Pinpoint the cell where the given text exists, returning its [x, y] midpoint coordinate. 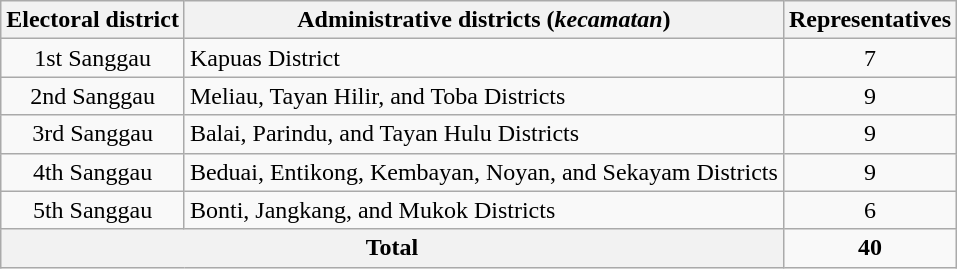
Beduai, Entikong, Kembayan, Noyan, and Sekayam Districts [484, 172]
40 [870, 248]
Total [392, 248]
5th Sanggau [93, 210]
2nd Sanggau [93, 96]
Balai, Parindu, and Tayan Hulu Districts [484, 134]
Meliau, Tayan Hilir, and Toba Districts [484, 96]
7 [870, 58]
6 [870, 210]
Bonti, Jangkang, and Mukok Districts [484, 210]
1st Sanggau [93, 58]
Representatives [870, 20]
Administrative districts (kecamatan) [484, 20]
Electoral district [93, 20]
3rd Sanggau [93, 134]
Kapuas District [484, 58]
4th Sanggau [93, 172]
